Detect which cell encompasses the target text, then output its (X, Y) center coordinate. 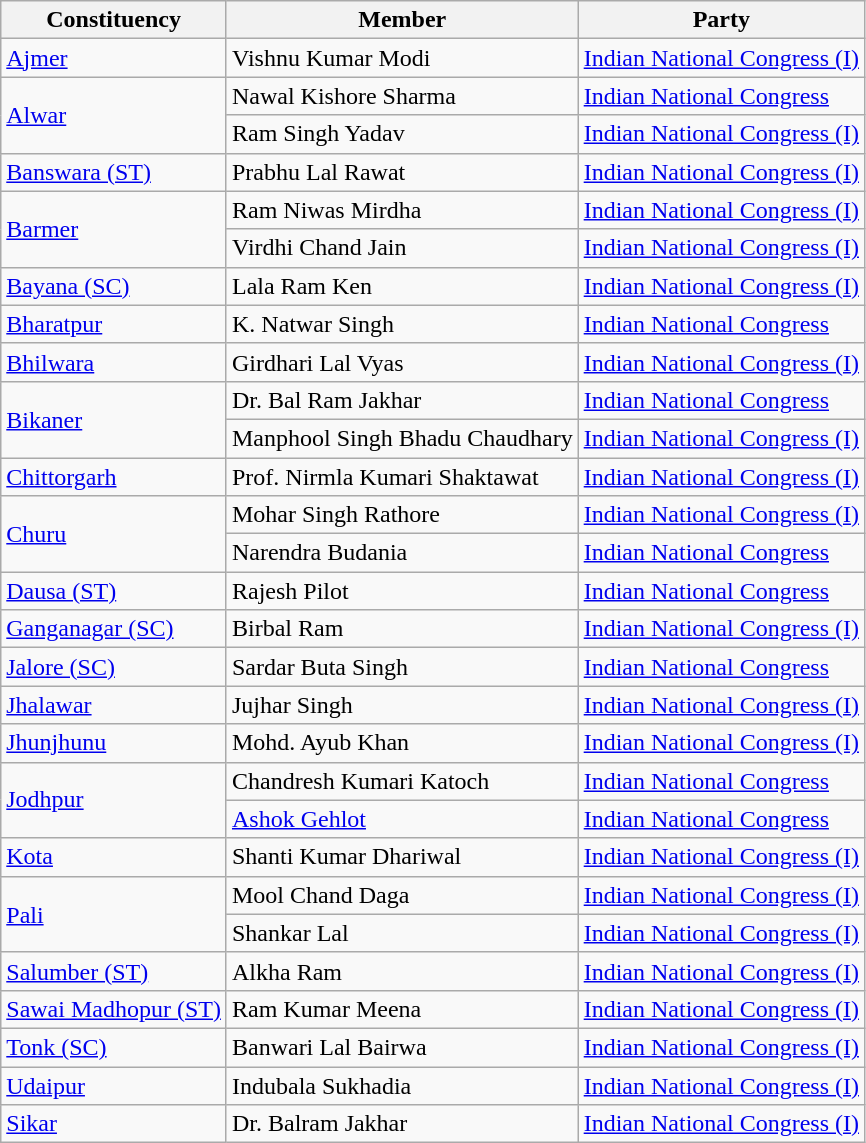
Banswara (ST) (114, 172)
Mohar Singh Rathore (402, 515)
Sawai Madhopur (ST) (114, 1009)
Pali (114, 914)
Vishnu Kumar Modi (402, 58)
Constituency (114, 20)
Mohd. Ayub Khan (402, 743)
Salumber (ST) (114, 971)
Prabhu Lal Rawat (402, 172)
Prof. Nirmla Kumari Shaktawat (402, 477)
Jodhpur (114, 800)
Mool Chand Daga (402, 895)
Churu (114, 534)
Party (721, 20)
Kota (114, 857)
Bayana (SC) (114, 286)
Ajmer (114, 58)
Virdhi Chand Jain (402, 248)
Bikaner (114, 419)
Ram Niwas Mirdha (402, 210)
Dr. Bal Ram Jakhar (402, 400)
Member (402, 20)
Ram Singh Yadav (402, 134)
Indubala Sukhadia (402, 1085)
Udaipur (114, 1085)
Jhalawar (114, 705)
Jalore (SC) (114, 667)
Jujhar Singh (402, 705)
Bharatpur (114, 324)
Barmer (114, 229)
Tonk (SC) (114, 1047)
Birbal Ram (402, 629)
Manphool Singh Bhadu Chaudhary (402, 438)
Narendra Budania (402, 553)
Alkha Ram (402, 971)
Girdhari Lal Vyas (402, 362)
Sardar Buta Singh (402, 667)
Ram Kumar Meena (402, 1009)
Banwari Lal Bairwa (402, 1047)
Chandresh Kumari Katoch (402, 781)
K. Natwar Singh (402, 324)
Lala Ram Ken (402, 286)
Alwar (114, 115)
Ganganagar (SC) (114, 629)
Nawal Kishore Sharma (402, 96)
Bhilwara (114, 362)
Jhunjhunu (114, 743)
Rajesh Pilot (402, 591)
Dr. Balram Jakhar (402, 1124)
Shankar Lal (402, 933)
Ashok Gehlot (402, 819)
Chittorgarh (114, 477)
Sikar (114, 1124)
Dausa (ST) (114, 591)
Shanti Kumar Dhariwal (402, 857)
